Provide the [X, Y] coordinate of the cell's center where the given text is located.  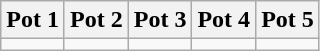
Pot 5 [288, 20]
Pot 4 [224, 20]
Pot 1 [33, 20]
Pot 3 [160, 20]
Pot 2 [96, 20]
